Capture the cell that displays the provided text and extract its [X, Y] central coordinate. 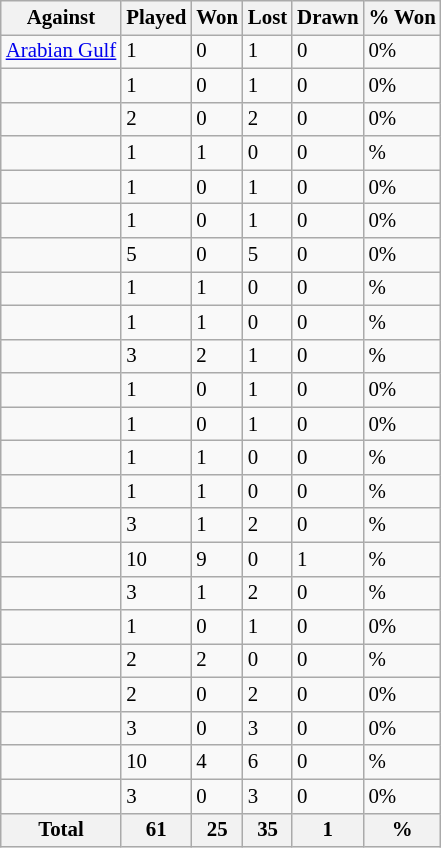
61 [156, 830]
35 [268, 830]
Played [156, 18]
6 [268, 762]
% Won [402, 18]
Drawn [328, 18]
Total [61, 830]
Lost [268, 18]
4 [217, 762]
25 [217, 830]
Arabian Gulf [61, 51]
9 [217, 559]
Won [217, 18]
Against [61, 18]
